From the cell containing the given text, extract its center point as [x, y] coordinate. 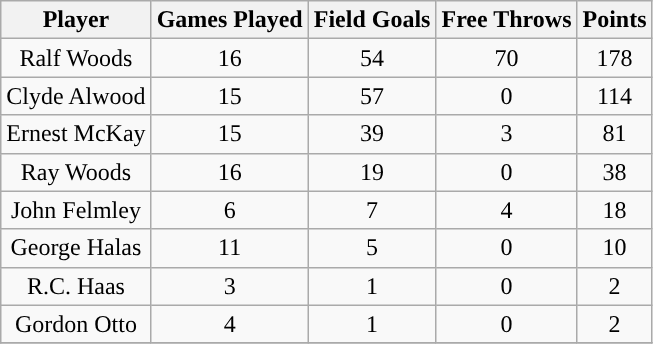
19 [372, 172]
John Felmley [76, 210]
11 [230, 248]
10 [614, 248]
54 [372, 58]
Field Goals [372, 20]
39 [372, 134]
57 [372, 96]
Ernest McKay [76, 134]
R.C. Haas [76, 286]
Points [614, 20]
81 [614, 134]
6 [230, 210]
114 [614, 96]
5 [372, 248]
Ralf Woods [76, 58]
7 [372, 210]
70 [506, 58]
Free Throws [506, 20]
Games Played [230, 20]
Clyde Alwood [76, 96]
38 [614, 172]
178 [614, 58]
Ray Woods [76, 172]
Player [76, 20]
Gordon Otto [76, 324]
George Halas [76, 248]
18 [614, 210]
